Capture the cell that displays the provided text and extract its [x, y] central coordinate. 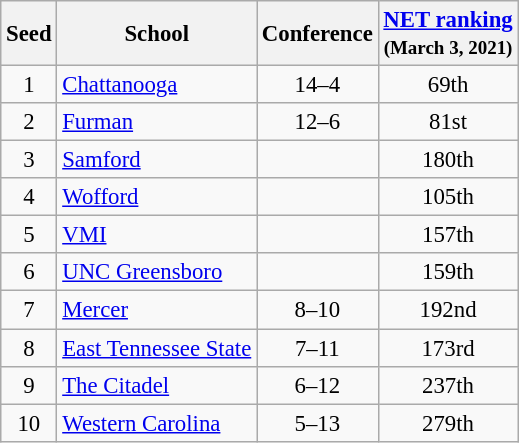
180th [448, 160]
157th [448, 235]
NET ranking(March 3, 2021) [448, 34]
2 [29, 122]
9 [29, 385]
School [157, 34]
5 [29, 235]
4 [29, 197]
The Citadel [157, 385]
VMI [157, 235]
14–4 [318, 85]
UNC Greensboro [157, 273]
Chattanooga [157, 85]
10 [29, 423]
East Tennessee State [157, 348]
7–11 [318, 348]
Western Carolina [157, 423]
159th [448, 273]
Seed [29, 34]
Mercer [157, 310]
Furman [157, 122]
6 [29, 273]
12–6 [318, 122]
6–12 [318, 385]
5–13 [318, 423]
1 [29, 85]
Conference [318, 34]
8–10 [318, 310]
173rd [448, 348]
237th [448, 385]
81st [448, 122]
69th [448, 85]
3 [29, 160]
105th [448, 197]
Wofford [157, 197]
279th [448, 423]
7 [29, 310]
8 [29, 348]
192nd [448, 310]
Samford [157, 160]
